Determine the (X, Y) coordinate at the center of the cell enclosing the given text.  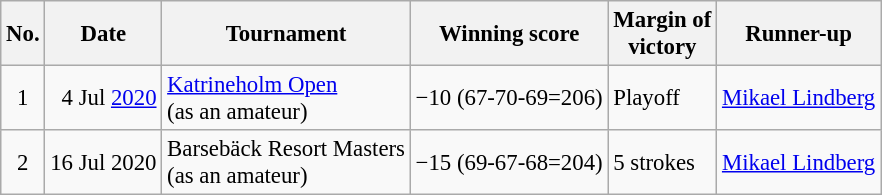
Date (104, 34)
−10 (67-70-69=206) (509, 98)
2 (23, 162)
Tournament (286, 34)
Playoff (662, 98)
Margin ofvictory (662, 34)
No. (23, 34)
Winning score (509, 34)
4 Jul 2020 (104, 98)
5 strokes (662, 162)
1 (23, 98)
Runner-up (799, 34)
16 Jul 2020 (104, 162)
−15 (69-67-68=204) (509, 162)
Katrineholm Open(as an amateur) (286, 98)
Barsebäck Resort Masters(as an amateur) (286, 162)
